Pinpoint the cell where the given text exists, returning its [x, y] midpoint coordinate. 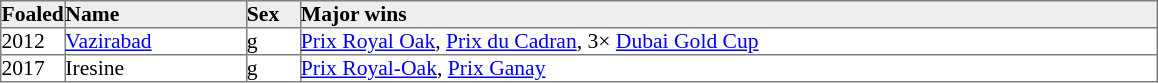
Prix Royal Oak, Prix du Cadran, 3× Dubai Gold Cup [728, 42]
Vazirabad [156, 42]
2017 [33, 68]
Major wins [728, 14]
Sex [273, 14]
Foaled [33, 14]
Name [156, 14]
Iresine [156, 68]
Prix Royal-Oak, Prix Ganay [728, 68]
2012 [33, 42]
